Capture the cell that displays the provided text and extract its (x, y) central coordinate. 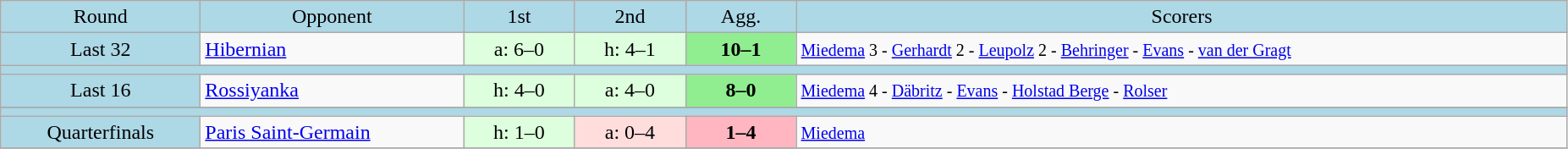
Miedema 3 - Gerhardt 2 - Leupolz 2 - Behringer - Evans - van der Gragt (1181, 49)
a: 6–0 (520, 49)
Last 16 (101, 91)
Opponent (332, 17)
2nd (630, 17)
8–0 (741, 91)
Scorers (1181, 17)
a: 4–0 (630, 91)
Agg. (741, 17)
Last 32 (101, 49)
Round (101, 17)
10–1 (741, 49)
1st (520, 17)
Paris Saint-Germain (332, 132)
a: 0–4 (630, 132)
Miedema 4 - Däbritz - Evans - Holstad Berge - Rolser (1181, 91)
Hibernian (332, 49)
Quarterfinals (101, 132)
1–4 (741, 132)
h: 1–0 (520, 132)
h: 4–1 (630, 49)
h: 4–0 (520, 91)
Miedema (1181, 132)
Rossiyanka (332, 91)
